Extract the (x, y) coordinate from the center of the cell holding the provided text.  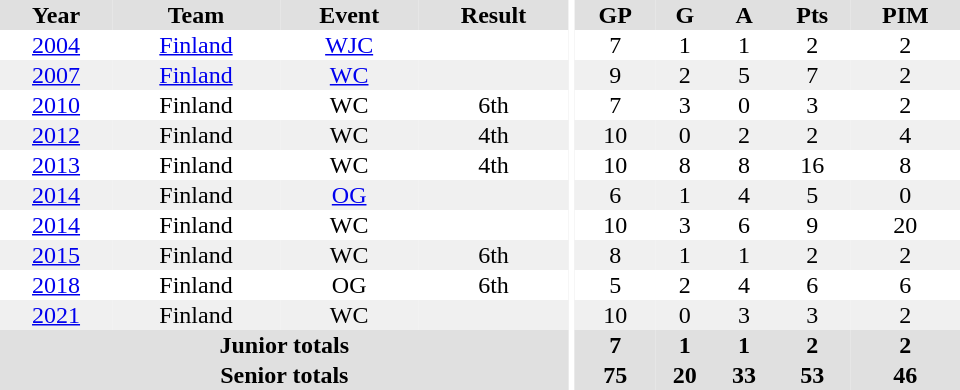
Result (493, 15)
PIM (906, 15)
Senior totals (284, 375)
2004 (56, 45)
75 (615, 375)
Pts (812, 15)
WJC (349, 45)
G (684, 15)
Team (196, 15)
2010 (56, 105)
2012 (56, 135)
Junior totals (284, 345)
53 (812, 375)
Year (56, 15)
2007 (56, 75)
Event (349, 15)
2013 (56, 165)
A (744, 15)
GP (615, 15)
2018 (56, 285)
2015 (56, 255)
2021 (56, 315)
33 (744, 375)
46 (906, 375)
16 (812, 165)
